Extract the (X, Y) coordinate from the center of the cell holding the provided text.  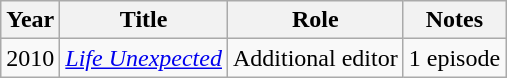
Title (144, 20)
Notes (454, 20)
2010 (30, 58)
Role (315, 20)
Additional editor (315, 58)
Life Unexpected (144, 58)
Year (30, 20)
1 episode (454, 58)
